Locate the cell with the specified text and output its (X, Y) center coordinate. 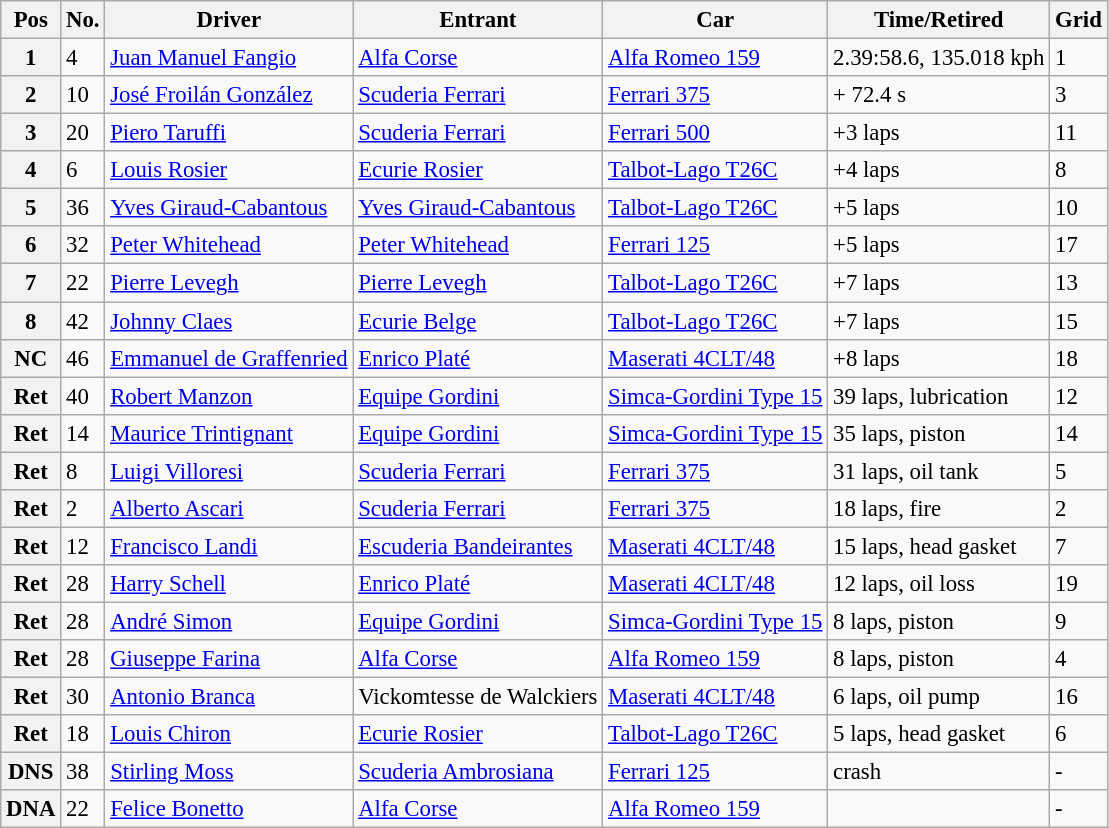
9 (1078, 621)
Giuseppe Farina (229, 659)
Driver (229, 20)
Scuderia Ambrosiana (478, 772)
40 (83, 396)
18 laps, fire (939, 509)
5 laps, head gasket (939, 734)
Felice Bonetto (229, 809)
46 (83, 358)
12 laps, oil loss (939, 584)
38 (83, 772)
Antonio Branca (229, 697)
Luigi Villoresi (229, 471)
No. (83, 20)
Piero Taruffi (229, 133)
DNS (31, 772)
Escuderia Bandeirantes (478, 546)
José Froilán González (229, 95)
36 (83, 208)
NC (31, 358)
Pos (31, 20)
15 (1078, 321)
11 (1078, 133)
Maurice Trintignant (229, 433)
Stirling Moss (229, 772)
32 (83, 245)
crash (939, 772)
+ 72.4 s (939, 95)
35 laps, piston (939, 433)
17 (1078, 245)
Louis Chiron (229, 734)
DNA (31, 809)
6 laps, oil pump (939, 697)
16 (1078, 697)
Car (716, 20)
Grid (1078, 20)
Francisco Landi (229, 546)
Ferrari 500 (716, 133)
Entrant (478, 20)
Alberto Ascari (229, 509)
Juan Manuel Fangio (229, 58)
André Simon (229, 621)
19 (1078, 584)
20 (83, 133)
15 laps, head gasket (939, 546)
+4 laps (939, 170)
Robert Manzon (229, 396)
42 (83, 321)
Harry Schell (229, 584)
39 laps, lubrication (939, 396)
Emmanuel de Graffenried (229, 358)
Time/Retired (939, 20)
Louis Rosier (229, 170)
+3 laps (939, 133)
Johnny Claes (229, 321)
30 (83, 697)
31 laps, oil tank (939, 471)
13 (1078, 283)
Vickomtesse de Walckiers (478, 697)
2.39:58.6, 135.018 kph (939, 58)
Ecurie Belge (478, 321)
+8 laps (939, 358)
